Determine the [x, y] coordinate at the center of the cell enclosing the given text.  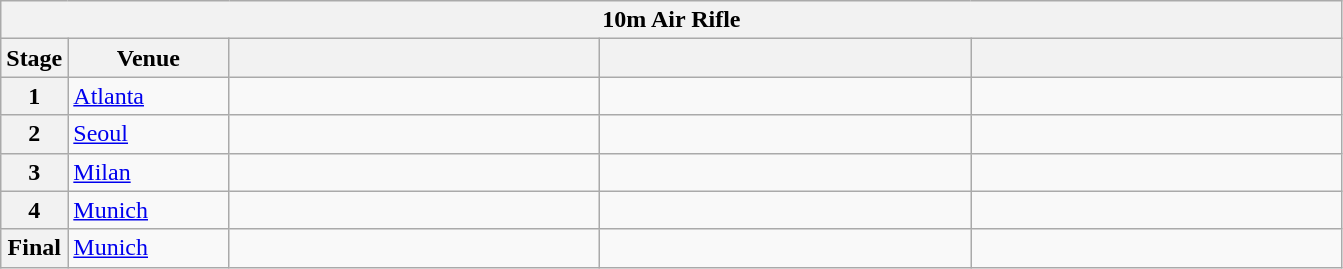
Seoul [148, 134]
Atlanta [148, 96]
Stage [34, 58]
Milan [148, 172]
10m Air Rifle [672, 20]
3 [34, 172]
4 [34, 210]
Venue [148, 58]
2 [34, 134]
1 [34, 96]
Final [34, 248]
